Find where the given text appears and provide that cell's center as [X, Y] coordinate. 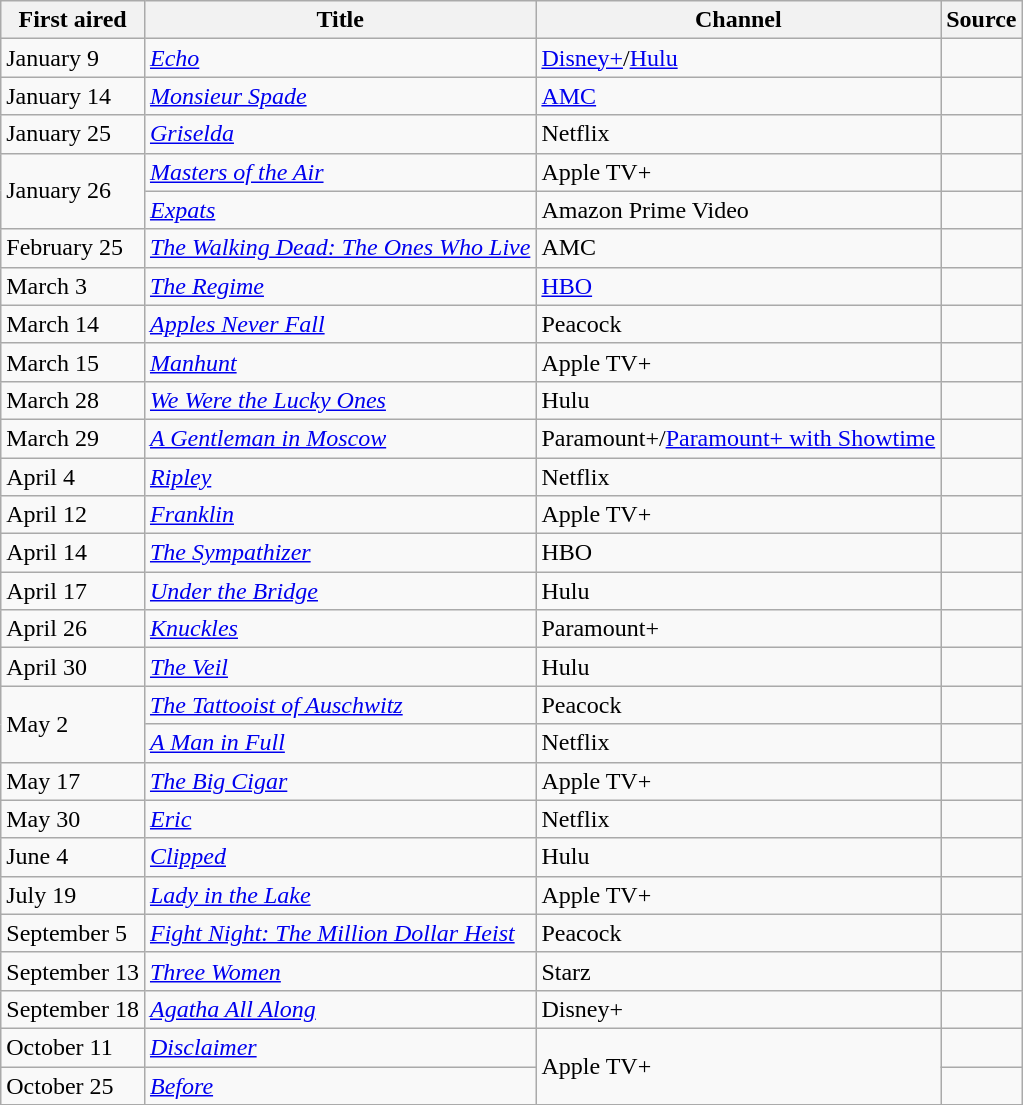
Expats [340, 210]
May 2 [73, 724]
First aired [73, 20]
A Man in Full [340, 743]
Disclaimer [340, 1047]
Lady in the Lake [340, 895]
Monsieur Spade [340, 96]
Eric [340, 819]
Franklin [340, 515]
April 30 [73, 667]
The Veil [340, 667]
Source [982, 20]
Channel [738, 20]
Title [340, 20]
September 13 [73, 971]
April 4 [73, 477]
Griselda [340, 134]
The Walking Dead: The Ones Who Live [340, 248]
April 14 [73, 553]
Ripley [340, 477]
April 17 [73, 591]
Disney+/Hulu [738, 58]
A Gentleman in Moscow [340, 438]
January 26 [73, 191]
March 15 [73, 362]
We Were the Lucky Ones [340, 400]
Masters of the Air [340, 172]
The Big Cigar [340, 781]
Three Women [340, 971]
March 14 [73, 324]
Knuckles [340, 629]
October 25 [73, 1085]
January 25 [73, 134]
January 14 [73, 96]
The Tattooist of Auschwitz [340, 705]
The Regime [340, 286]
Disney+ [738, 1009]
April 12 [73, 515]
Before [340, 1085]
July 19 [73, 895]
Agatha All Along [340, 1009]
September 18 [73, 1009]
January 9 [73, 58]
March 29 [73, 438]
Manhunt [340, 362]
October 11 [73, 1047]
May 30 [73, 819]
Paramount+ [738, 629]
April 26 [73, 629]
Amazon Prime Video [738, 210]
March 28 [73, 400]
Echo [340, 58]
September 5 [73, 933]
Starz [738, 971]
The Sympathizer [340, 553]
February 25 [73, 248]
Apples Never Fall [340, 324]
Under the Bridge [340, 591]
Fight Night: The Million Dollar Heist [340, 933]
Clipped [340, 857]
March 3 [73, 286]
June 4 [73, 857]
May 17 [73, 781]
Paramount+/Paramount+ with Showtime [738, 438]
